Extract the [X, Y] coordinate from the center of the cell holding the provided text.  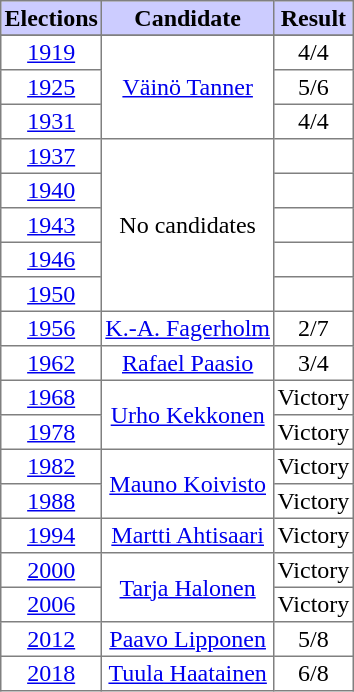
5/6 [314, 87]
No candidates [188, 225]
Result [314, 18]
1937 [52, 156]
Väinö Tanner [188, 87]
2018 [52, 673]
1946 [52, 259]
Rafael Paasio [188, 363]
Tarja Halonen [188, 588]
2000 [52, 570]
Urho Kekkonen [188, 414]
1956 [52, 328]
Tuula Haatainen [188, 673]
Elections [52, 18]
2/7 [314, 328]
2012 [52, 639]
5/8 [314, 639]
1925 [52, 87]
1988 [52, 501]
1962 [52, 363]
1978 [52, 432]
K.-A. Fagerholm [188, 328]
2006 [52, 604]
1919 [52, 52]
Candidate [188, 18]
1940 [52, 190]
1943 [52, 225]
1982 [52, 466]
1931 [52, 121]
6/8 [314, 673]
1968 [52, 397]
1994 [52, 535]
3/4 [314, 363]
Mauno Koivisto [188, 484]
1950 [52, 294]
Paavo Lipponen [188, 639]
Martti Ahtisaari [188, 535]
